Extract the (x, y) coordinate from the center of the cell holding the provided text.  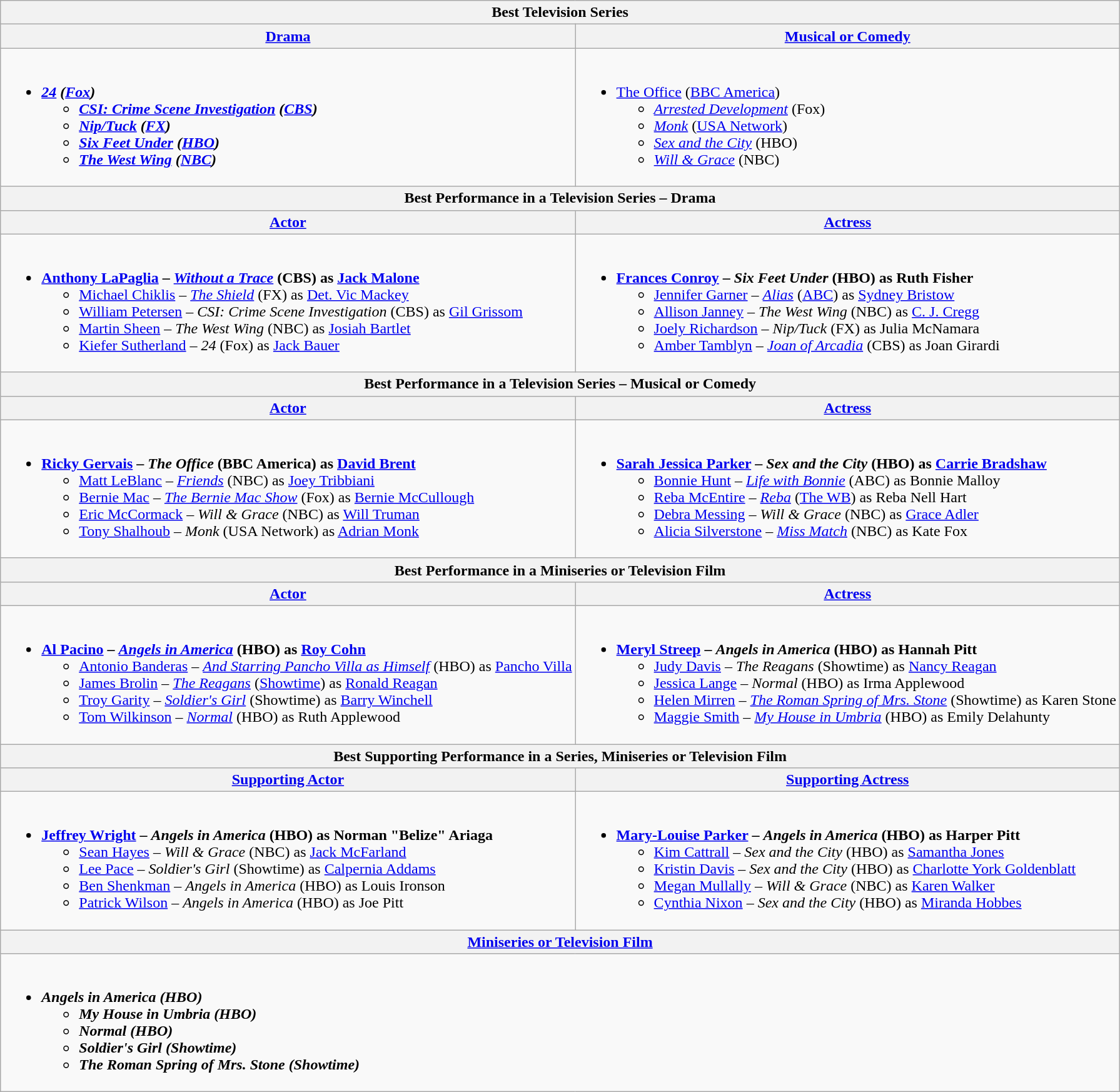
Best Supporting Performance in a Series, Miniseries or Television Film (560, 756)
Supporting Actress (847, 780)
Best Television Series (560, 13)
The Office (BBC America)Arrested Development (Fox)Monk (USA Network)Sex and the City (HBO)Will & Grace (NBC) (847, 118)
Supporting Actor (288, 780)
Angels in America (HBO)My House in Umbria (HBO)Normal (HBO)Soldier's Girl (Showtime)The Roman Spring of Mrs. Stone (Showtime) (560, 1023)
Miniseries or Television Film (560, 942)
Best Performance in a Television Series – Musical or Comedy (560, 384)
Musical or Comedy (847, 36)
Best Performance in a Miniseries or Television Film (560, 570)
Best Performance in a Television Series – Drama (560, 198)
24 (Fox)CSI: Crime Scene Investigation (CBS)Nip/Tuck (FX)Six Feet Under (HBO)The West Wing (NBC) (288, 118)
Drama (288, 36)
